For the text-containing cell, return its midpoint in (X, Y) coordinate format. 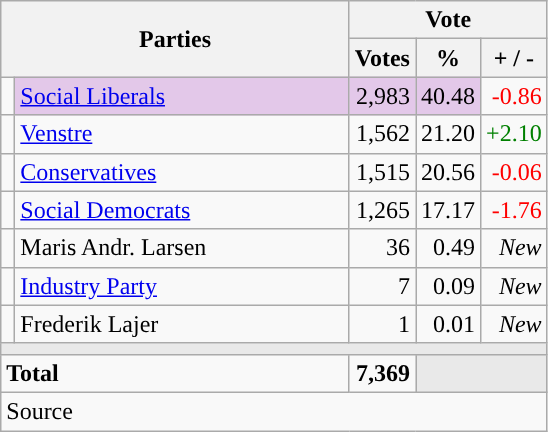
0.09 (448, 286)
Votes (382, 58)
Total (176, 373)
Vote (448, 20)
40.48 (448, 96)
-1.76 (514, 210)
-0.06 (514, 172)
1 (382, 324)
1,265 (382, 210)
Social Liberals (182, 96)
-0.86 (514, 96)
+2.10 (514, 134)
0.49 (448, 248)
Conservatives (182, 172)
Maris Andr. Larsen (182, 248)
Industry Party (182, 286)
1,562 (382, 134)
17.17 (448, 210)
Venstre (182, 134)
Parties (176, 39)
36 (382, 248)
% (448, 58)
1,515 (382, 172)
21.20 (448, 134)
7,369 (382, 373)
0.01 (448, 324)
2,983 (382, 96)
+ / - (514, 58)
20.56 (448, 172)
Social Democrats (182, 210)
7 (382, 286)
Frederik Lajer (182, 324)
Source (274, 411)
